Scan for the cell matching the given text and deliver its [X, Y] coordinate at center. 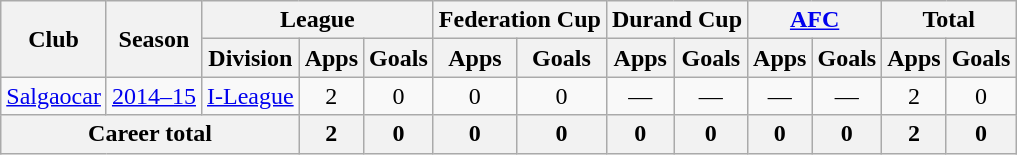
I-League [250, 96]
Total [949, 20]
2014–15 [154, 96]
Club [54, 39]
League [317, 20]
AFC [815, 20]
Durand Cup [676, 20]
Salgaocar [54, 96]
Career total [150, 134]
Federation Cup [520, 20]
Division [250, 58]
Season [154, 39]
